Locate the cell with the specified text and output its (X, Y) center coordinate. 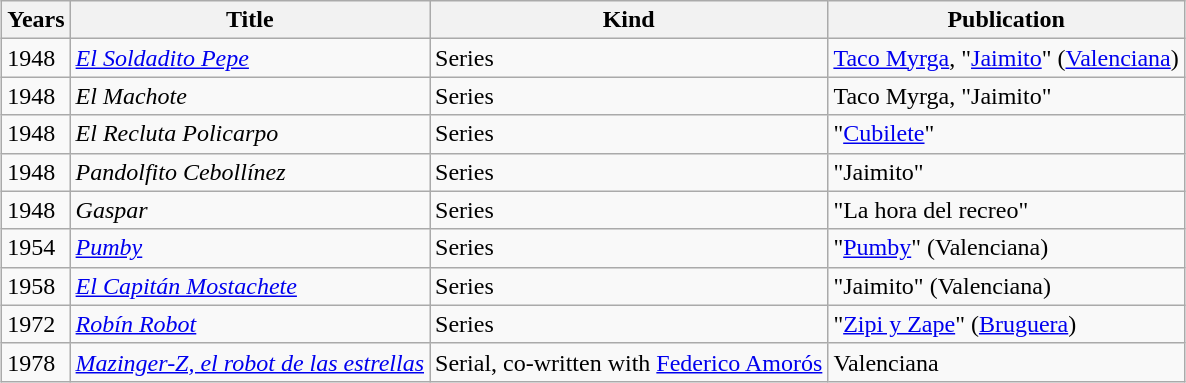
El Recluta Policarpo (250, 134)
Gaspar (250, 210)
Valenciana (1006, 362)
"Jaimito" (1006, 172)
Title (250, 20)
Years (36, 20)
1954 (36, 248)
Pumby (250, 248)
El Machote (250, 96)
1972 (36, 324)
"Pumby" (Valenciana) (1006, 248)
"La hora del recreo" (1006, 210)
El Soldadito Pepe (250, 58)
Mazinger-Z, el robot de las estrellas (250, 362)
"Cubilete" (1006, 134)
Taco Myrga, "Jaimito" (1006, 96)
1978 (36, 362)
Robín Robot (250, 324)
El Capitán Mostachete (250, 286)
1958 (36, 286)
Publication (1006, 20)
Taco Myrga, "Jaimito" (Valenciana) (1006, 58)
"Zipi y Zape" (Bruguera) (1006, 324)
Kind (629, 20)
Serial, co-written with Federico Amorós (629, 362)
Pandolfito Cebollínez (250, 172)
"Jaimito" (Valenciana) (1006, 286)
